Pinpoint the cell where the given text exists, returning its (X, Y) midpoint coordinate. 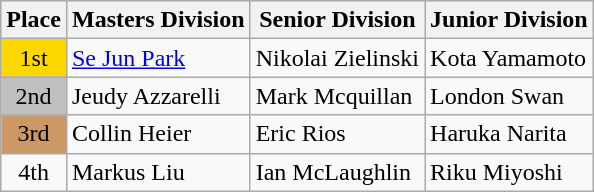
Collin Heier (158, 134)
Junior Division (510, 20)
Ian McLaughlin (337, 172)
1st (34, 58)
Eric Rios (337, 134)
4th (34, 172)
Jeudy Azzarelli (158, 96)
2nd (34, 96)
Kota Yamamoto (510, 58)
Place (34, 20)
Nikolai Zielinski (337, 58)
Riku Miyoshi (510, 172)
Senior Division (337, 20)
Se Jun Park (158, 58)
3rd (34, 134)
Masters Division (158, 20)
Markus Liu (158, 172)
Mark Mcquillan (337, 96)
London Swan (510, 96)
Haruka Narita (510, 134)
